Return (x, y) of the center of cell containing provided text 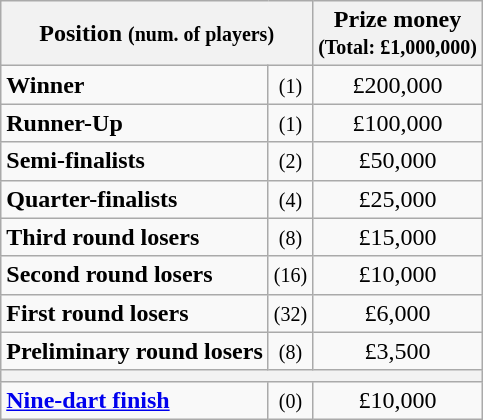
Runner-Up (135, 123)
Semi-finalists (135, 161)
£15,000 (398, 237)
Quarter-finalists (135, 199)
Prize money(Total: £1,000,000) (398, 34)
(4) (290, 199)
£50,000 (398, 161)
Second round losers (135, 275)
£200,000 (398, 85)
(2) (290, 161)
(16) (290, 275)
(32) (290, 313)
Position (num. of players) (157, 34)
First round losers (135, 313)
(0) (290, 400)
Third round losers (135, 237)
Winner (135, 85)
£6,000 (398, 313)
£3,500 (398, 351)
Preliminary round losers (135, 351)
£25,000 (398, 199)
£100,000 (398, 123)
Nine-dart finish (135, 400)
